Capture the cell that displays the provided text and extract its [x, y] central coordinate. 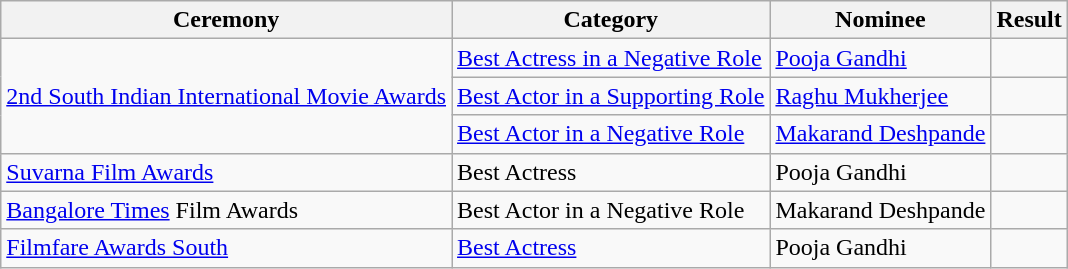
Bangalore Times Film Awards [226, 210]
Filmfare Awards South [226, 248]
Raghu Mukherjee [880, 96]
Nominee [880, 20]
Result [1029, 20]
Suvarna Film Awards [226, 172]
Best Actress in a Negative Role [611, 58]
Best Actor in a Supporting Role [611, 96]
Ceremony [226, 20]
2nd South Indian International Movie Awards [226, 96]
Category [611, 20]
